Locate the cell with the specified text and output its (x, y) center coordinate. 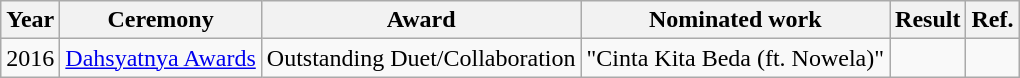
Ceremony (160, 20)
Result (928, 20)
Nominated work (736, 20)
Ref. (992, 20)
Dahsyatnya Awards (160, 58)
Year (30, 20)
2016 (30, 58)
"Cinta Kita Beda (ft. Nowela)" (736, 58)
Award (421, 20)
Outstanding Duet/Collaboration (421, 58)
